From the cell containing the given text, extract its center point as [X, Y] coordinate. 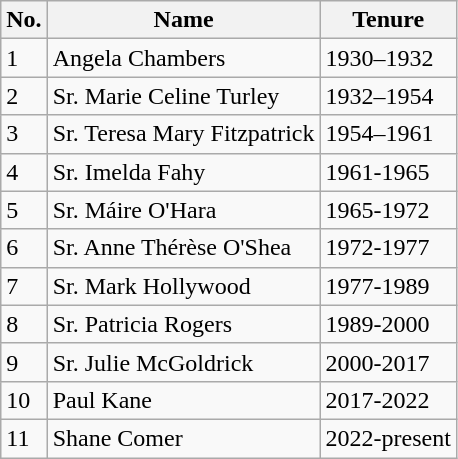
6 [24, 248]
1965-1972 [388, 210]
1977-1989 [388, 286]
Sr. Teresa Mary Fitzpatrick [184, 134]
3 [24, 134]
2 [24, 96]
Angela Chambers [184, 58]
4 [24, 172]
No. [24, 20]
Shane Comer [184, 438]
Sr. Mark Hollywood [184, 286]
Sr. Julie McGoldrick [184, 362]
5 [24, 210]
1 [24, 58]
1930–1932 [388, 58]
Sr. Máire O'Hara [184, 210]
Paul Kane [184, 400]
Sr. Anne Thérèse O'Shea [184, 248]
2022-present [388, 438]
8 [24, 324]
1954–1961 [388, 134]
Sr. Imelda Fahy [184, 172]
Name [184, 20]
Sr. Patricia Rogers [184, 324]
2000-2017 [388, 362]
1961-1965 [388, 172]
9 [24, 362]
2017-2022 [388, 400]
11 [24, 438]
10 [24, 400]
7 [24, 286]
Sr. Marie Celine Turley [184, 96]
1972-1977 [388, 248]
Tenure [388, 20]
1989-2000 [388, 324]
1932–1954 [388, 96]
